Scan for the cell matching the given text and deliver its [x, y] coordinate at center. 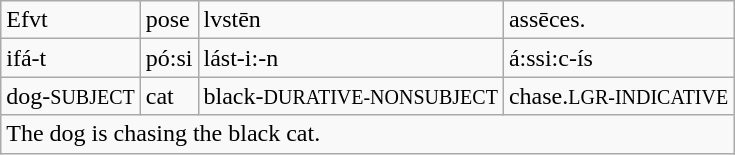
The dog is chasing the black cat. [368, 134]
black-DURATIVE-NONSUBJECT [350, 96]
ifá-t [71, 58]
á:ssi:c-ís [618, 58]
Efvt [71, 20]
assēces. [618, 20]
dog-SUBJECT [71, 96]
lvstēn [350, 20]
pó:si [169, 58]
pose [169, 20]
cat [169, 96]
chase.LGR-INDICATIVE [618, 96]
lást-i:-n [350, 58]
